Return (X, Y) of the center of cell containing provided text 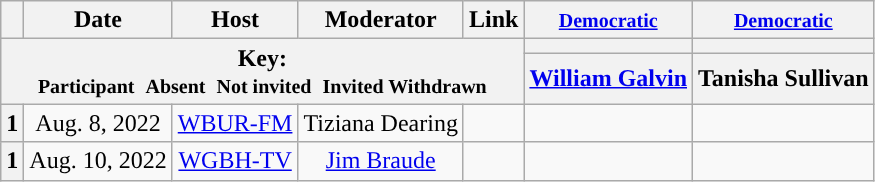
Moderator (380, 20)
Link (493, 20)
Aug. 10, 2022 (98, 161)
WGBH-TV (235, 161)
Jim Braude (380, 161)
Aug. 8, 2022 (98, 123)
Host (235, 20)
Date (98, 20)
Key: Participant Absent Not invited Invited Withdrawn (262, 72)
WBUR-FM (235, 123)
William Galvin (608, 78)
Tanisha Sullivan (784, 78)
Tiziana Dearing (380, 123)
